Scan for the cell matching the given text and deliver its (x, y) coordinate at center. 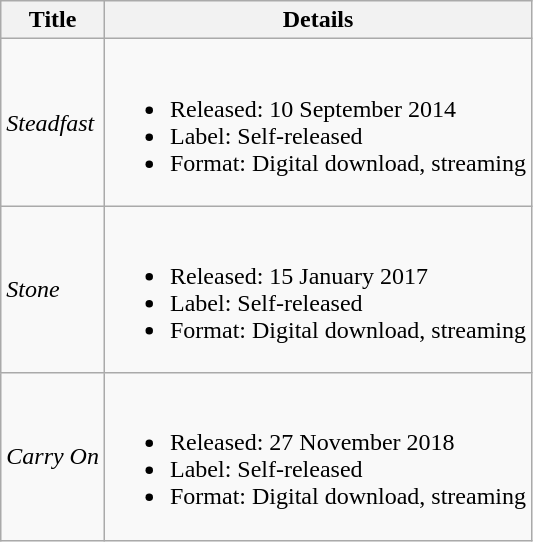
Steadfast (53, 122)
Released: 10 September 2014Label: Self-releasedFormat: Digital download, streaming (318, 122)
Carry On (53, 456)
Stone (53, 290)
Released: 15 January 2017Label: Self-releasedFormat: Digital download, streaming (318, 290)
Released: 27 November 2018Label: Self-releasedFormat: Digital download, streaming (318, 456)
Details (318, 20)
Title (53, 20)
